Pinpoint the cell where the given text exists, returning its (X, Y) midpoint coordinate. 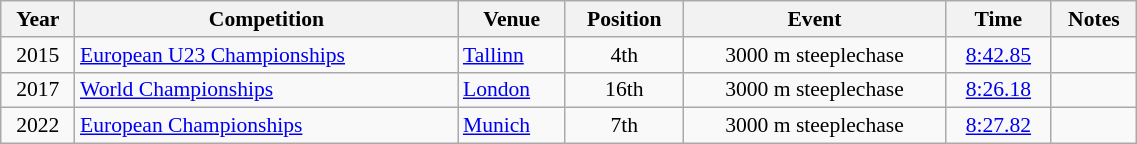
8:27.82 (998, 126)
Event (814, 19)
Position (624, 19)
Notes (1094, 19)
Year (38, 19)
Competition (266, 19)
4th (624, 55)
European U23 Championships (266, 55)
2022 (38, 126)
2015 (38, 55)
16th (624, 90)
London (512, 90)
European Championships (266, 126)
8:26.18 (998, 90)
Munich (512, 126)
8:42.85 (998, 55)
Venue (512, 19)
7th (624, 126)
2017 (38, 90)
Tallinn (512, 55)
Time (998, 19)
World Championships (266, 90)
